For the text-containing cell, return its midpoint in [x, y] coordinate format. 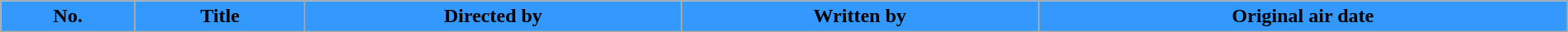
Original air date [1303, 16]
Written by [860, 16]
Title [220, 16]
Directed by [493, 16]
No. [68, 16]
